Detect which cell encompasses the target text, then output its (X, Y) center coordinate. 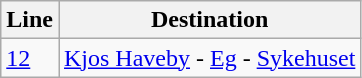
Line (30, 20)
12 (30, 58)
Kjos Haveby - Eg - Sykehuset (209, 58)
Destination (209, 20)
